Extract the [x, y] coordinate from the center of the cell holding the provided text.  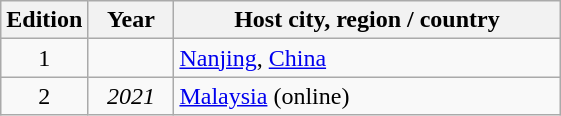
Malaysia (online) [367, 96]
1 [44, 58]
Nanjing, China [367, 58]
Edition [44, 20]
Host city, region / country [367, 20]
Year [131, 20]
2021 [131, 96]
2 [44, 96]
